From the cell containing the given text, extract its center point as (X, Y) coordinate. 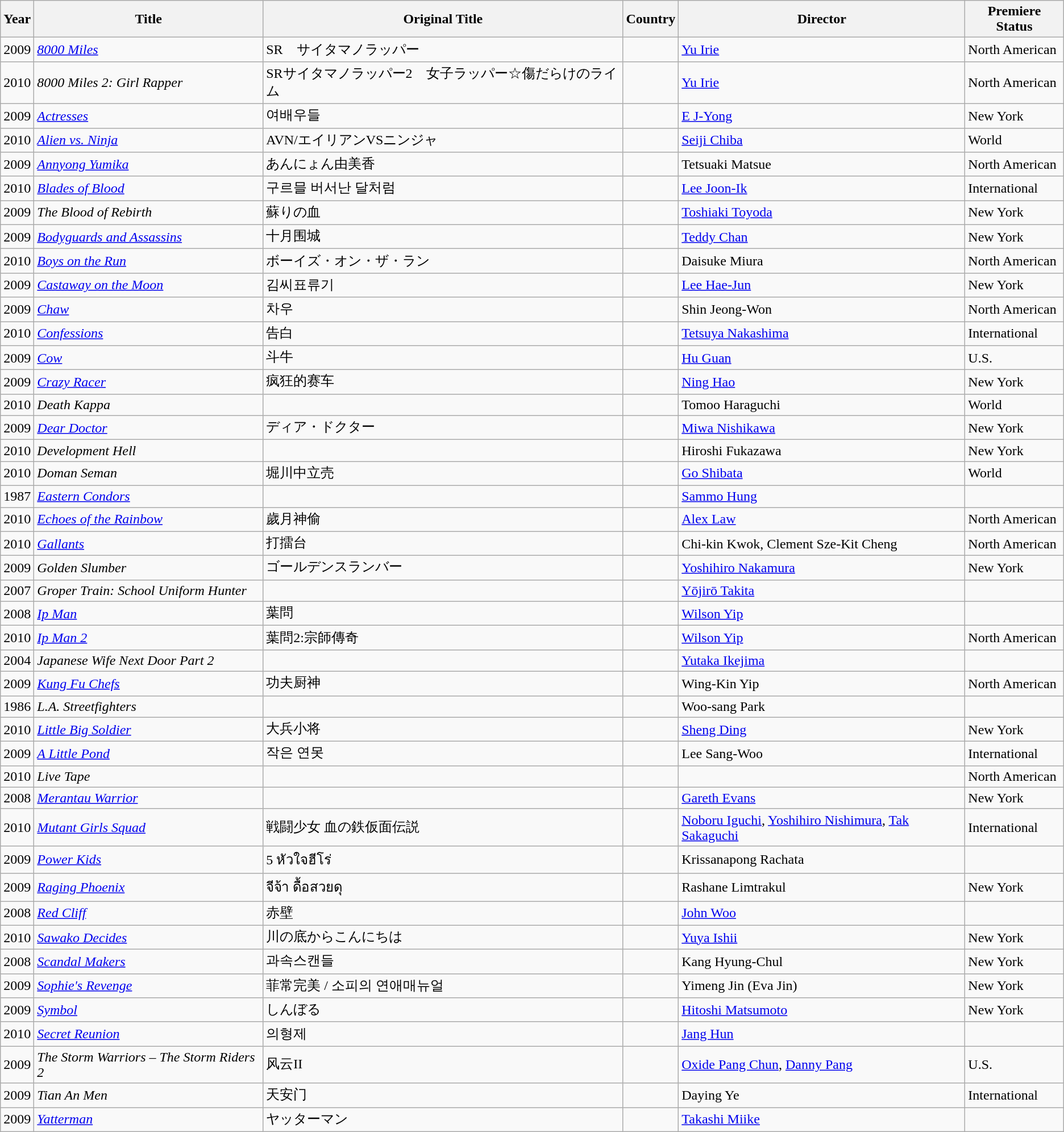
Gallants (149, 543)
John Woo (822, 914)
川の底からこんにちは (443, 938)
차우 (443, 309)
Lee Sang-Woo (822, 754)
여배우들 (443, 116)
打擂台 (443, 543)
Tian An Men (149, 1096)
2004 (17, 660)
菲常完美 / 소피의 연애매뉴얼 (443, 985)
5 หัวใจฮีโร่ (443, 859)
ヤッターマン (443, 1119)
의형제 (443, 1034)
十月围城 (443, 236)
Miwa Nishikawa (822, 427)
Power Kids (149, 859)
Lee Joon-Ik (822, 189)
Oxide Pang Chun, Danny Pang (822, 1065)
しんぼる (443, 1010)
ディア・ドクター (443, 427)
김씨표류기 (443, 285)
疯狂的赛车 (443, 382)
Yimeng Jin (Eva Jin) (822, 985)
1987 (17, 496)
戦闘少女 血の鉄仮面伝説 (443, 827)
Original Title (443, 19)
大兵小将 (443, 730)
ボーイズ・オン・ザ・ラン (443, 261)
Merantau Warrior (149, 798)
葉問2:宗師傳奇 (443, 638)
Confessions (149, 334)
Sophie's Revenge (149, 985)
Wing-Kin Yip (822, 683)
Japanese Wife Next Door Part 2 (149, 660)
Castaway on the Moon (149, 285)
Ning Hao (822, 382)
Ip Man 2 (149, 638)
Hiroshi Fukazawa (822, 451)
Dear Doctor (149, 427)
Daying Ye (822, 1096)
Tomoo Haraguchi (822, 405)
Doman Seman (149, 474)
구르믈 버서난 달처럼 (443, 189)
Seiji Chiba (822, 140)
Jang Hun (822, 1034)
จีจ้า ดื้อสวยดุ (443, 888)
功夫厨神 (443, 683)
Takashi Miike (822, 1119)
蘇りの血 (443, 213)
Groper Train: School Uniform Hunter (149, 590)
Tetsuaki Matsue (822, 165)
Sawako Decides (149, 938)
Mutant Girls Squad (149, 827)
Development Hell (149, 451)
Tetsuya Nakashima (822, 334)
Rashane Limtrakul (822, 888)
E J-Yong (822, 116)
Yōjirō Takita (822, 590)
8000 Miles (149, 50)
Crazy Racer (149, 382)
A Little Pond (149, 754)
告白 (443, 334)
Alex Law (822, 519)
Hitoshi Matsumoto (822, 1010)
Yutaka Ikejima (822, 660)
과속스캔들 (443, 962)
Chaw (149, 309)
Live Tape (149, 776)
Ip Man (149, 614)
Yoshihiro Nakamura (822, 568)
SR サイタマノラッパー (443, 50)
2007 (17, 590)
Year (17, 19)
1986 (17, 706)
天安门 (443, 1096)
작은 연못 (443, 754)
Raging Phoenix (149, 888)
Bodyguards and Assassins (149, 236)
Teddy Chan (822, 236)
Woo-sang Park (822, 706)
Annyong Yumika (149, 165)
AVN/エイリアンVSニンジャ (443, 140)
Little Big Soldier (149, 730)
Kung Fu Chefs (149, 683)
Hu Guan (822, 358)
Krissanapong Rachata (822, 859)
L.A. Streetfighters (149, 706)
あんにょん由美香 (443, 165)
Chi-kin Kwok, Clement Sze-Kit Cheng (822, 543)
Toshiaki Toyoda (822, 213)
8000 Miles 2: Girl Rapper (149, 82)
歲月神偷 (443, 519)
Symbol (149, 1010)
Gareth Evans (822, 798)
The Storm Warriors – The Storm Riders 2 (149, 1065)
Actresses (149, 116)
Death Kappa (149, 405)
风云II (443, 1065)
Cow (149, 358)
葉問 (443, 614)
Red Cliff (149, 914)
Blades of Blood (149, 189)
斗牛 (443, 358)
Sammo Hung (822, 496)
Yatterman (149, 1119)
Kang Hyung-Chul (822, 962)
Lee Hae-Jun (822, 285)
Boys on the Run (149, 261)
Shin Jeong-Won (822, 309)
Go Shibata (822, 474)
Secret Reunion (149, 1034)
Premiere Status (1014, 19)
Scandal Makers (149, 962)
The Blood of Rebirth (149, 213)
Eastern Condors (149, 496)
Title (149, 19)
Yuya Ishii (822, 938)
Alien vs. Ninja (149, 140)
赤壁 (443, 914)
ゴールデンスランバー (443, 568)
Director (822, 19)
Sheng Ding (822, 730)
Echoes of the Rainbow (149, 519)
Noboru Iguchi, Yoshihiro Nishimura, Tak Sakaguchi (822, 827)
Country (651, 19)
Daisuke Miura (822, 261)
Golden Slumber (149, 568)
堀川中立売 (443, 474)
SRサイタマノラッパー2 女子ラッパー☆傷だらけのライム (443, 82)
